Scan for the cell matching the given text and deliver its (x, y) coordinate at center. 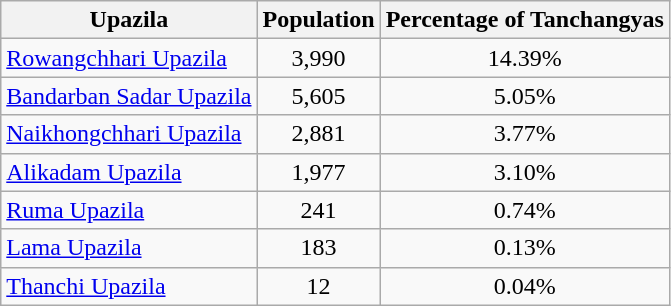
3,990 (318, 58)
0.74% (524, 210)
Upazila (129, 20)
5.05% (524, 96)
Naikhongchhari Upazila (129, 134)
Population (318, 20)
0.13% (524, 248)
3.10% (524, 172)
241 (318, 210)
Lama Upazila (129, 248)
1,977 (318, 172)
12 (318, 286)
Thanchi Upazila (129, 286)
183 (318, 248)
0.04% (524, 286)
Alikadam Upazila (129, 172)
2,881 (318, 134)
Rowangchhari Upazila (129, 58)
3.77% (524, 134)
Ruma Upazila (129, 210)
5,605 (318, 96)
Bandarban Sadar Upazila (129, 96)
14.39% (524, 58)
Percentage of Tanchangyas (524, 20)
